Capture the cell that displays the provided text and extract its [X, Y] central coordinate. 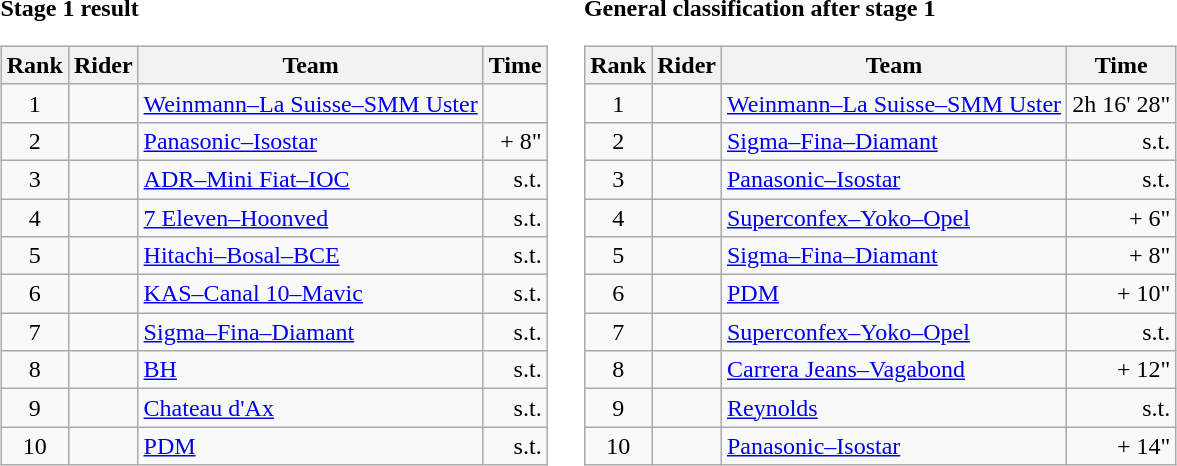
KAS–Canal 10–Mavic [310, 294]
7 Eleven–Hoonved [310, 217]
+ 6" [1122, 217]
+ 12" [1122, 370]
Carrera Jeans–Vagabond [894, 370]
+ 10" [1122, 294]
Chateau d'Ax [310, 408]
Reynolds [894, 408]
+ 14" [1122, 446]
BH [310, 370]
ADR–Mini Fiat–IOC [310, 179]
Hitachi–Bosal–BCE [310, 256]
2h 16' 28" [1122, 103]
